Extract the (x, y) coordinate from the center of the cell holding the provided text.  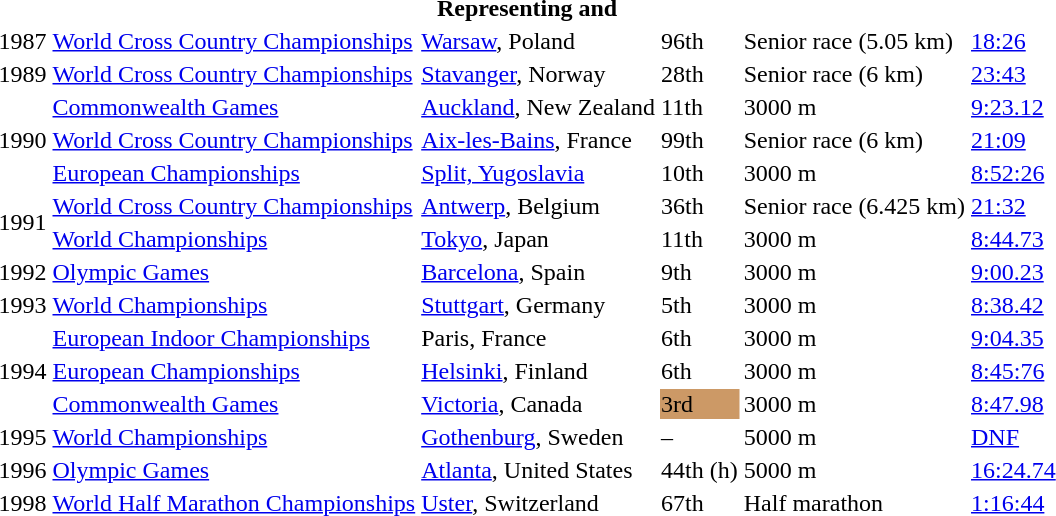
Aix-les-Bains, France (538, 140)
Warsaw, Poland (538, 41)
Paris, France (538, 338)
Stuttgart, Germany (538, 305)
Senior race (6.425 km) (854, 206)
Helsinki, Finland (538, 371)
9th (700, 272)
Tokyo, Japan (538, 239)
Gothenburg, Sweden (538, 437)
Stavanger, Norway (538, 74)
Senior race (5.05 km) (854, 41)
– (700, 437)
Victoria, Canada (538, 404)
3rd (700, 404)
Barcelona, Spain (538, 272)
99th (700, 140)
5th (700, 305)
Antwerp, Belgium (538, 206)
44th (h) (700, 470)
28th (700, 74)
Atlanta, United States (538, 470)
10th (700, 173)
36th (700, 206)
96th (700, 41)
Split, Yugoslavia (538, 173)
Auckland, New Zealand (538, 107)
European Indoor Championships (234, 338)
